Return the (x, y) coordinate for the center point of the cell that contains the specified text.  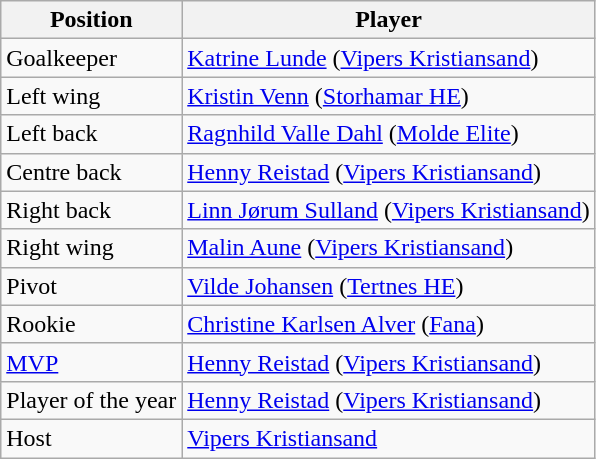
MVP (92, 362)
Rookie (92, 324)
Host (92, 438)
Pivot (92, 286)
Ragnhild Valle Dahl (Molde Elite) (389, 134)
Vipers Kristiansand (389, 438)
Player of the year (92, 400)
Right back (92, 210)
Linn Jørum Sulland (Vipers Kristiansand) (389, 210)
Player (389, 20)
Goalkeeper (92, 58)
Right wing (92, 248)
Position (92, 20)
Katrine Lunde (Vipers Kristiansand) (389, 58)
Left wing (92, 96)
Centre back (92, 172)
Malin Aune (Vipers Kristiansand) (389, 248)
Left back (92, 134)
Kristin Venn (Storhamar HE) (389, 96)
Vilde Johansen (Tertnes HE) (389, 286)
Christine Karlsen Alver (Fana) (389, 324)
